Detect which cell encompasses the target text, then output its [X, Y] center coordinate. 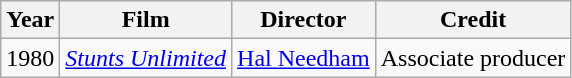
Year [30, 20]
Credit [473, 20]
Film [146, 20]
1980 [30, 58]
Associate producer [473, 58]
Hal Needham [304, 58]
Director [304, 20]
Stunts Unlimited [146, 58]
